Output the (x, y) coordinate of the center of the cell containing the given text.  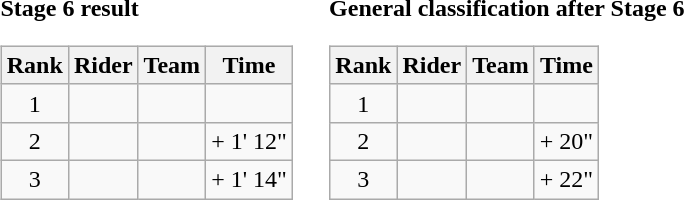
+ 22" (566, 179)
+ 1' 14" (250, 179)
+ 1' 12" (250, 141)
+ 20" (566, 141)
